Detect which cell encompasses the target text, then output its [x, y] center coordinate. 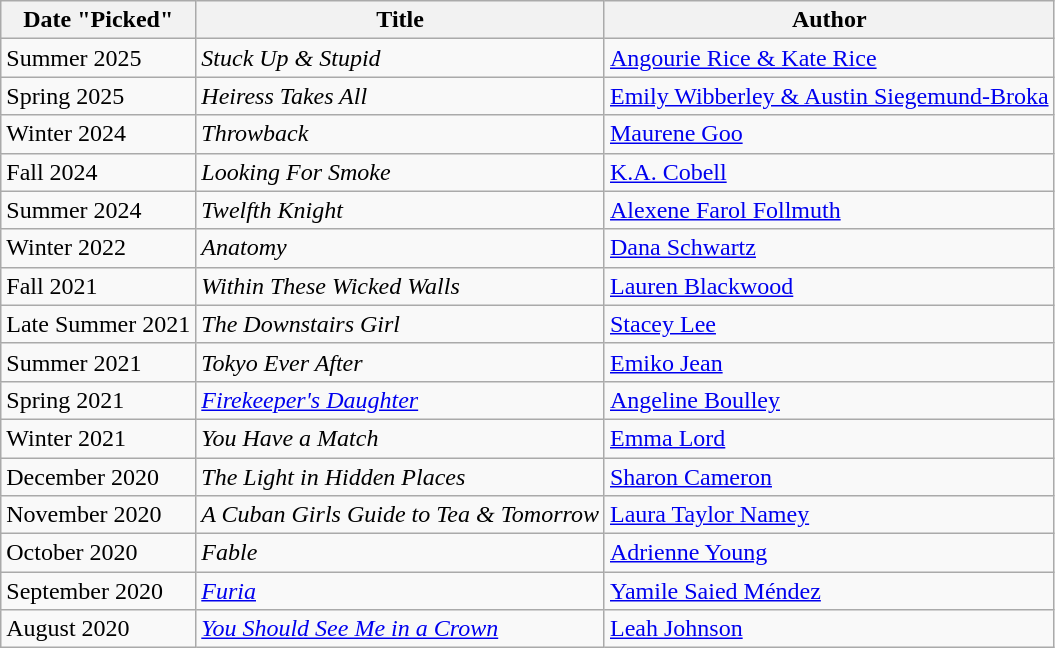
You Have a Match [400, 438]
Within These Wicked Walls [400, 286]
The Downstairs Girl [400, 324]
Stuck Up & Stupid [400, 58]
October 2020 [98, 553]
Summer 2025 [98, 58]
Throwback [400, 134]
Spring 2025 [98, 96]
Emiko Jean [829, 362]
Fall 2021 [98, 286]
Heiress Takes All [400, 96]
Late Summer 2021 [98, 324]
December 2020 [98, 477]
Emma Lord [829, 438]
Lauren Blackwood [829, 286]
Winter 2022 [98, 248]
Firekeeper's Daughter [400, 400]
Maurene Goo [829, 134]
Spring 2021 [98, 400]
September 2020 [98, 591]
The Light in Hidden Places [400, 477]
Anatomy [400, 248]
Dana Schwartz [829, 248]
Adrienne Young [829, 553]
Emily Wibberley & Austin Siegemund-Broka [829, 96]
November 2020 [98, 515]
Fable [400, 553]
Summer 2021 [98, 362]
Winter 2024 [98, 134]
Looking For Smoke [400, 172]
Fall 2024 [98, 172]
Angeline Boulley [829, 400]
Author [829, 20]
K.A. Cobell [829, 172]
Date "Picked" [98, 20]
Laura Taylor Namey [829, 515]
Twelfth Knight [400, 210]
A Cuban Girls Guide to Tea & Tomorrow [400, 515]
You Should See Me in a Crown [400, 629]
August 2020 [98, 629]
Winter 2021 [98, 438]
Yamile Saied Méndez [829, 591]
Summer 2024 [98, 210]
Stacey Lee [829, 324]
Leah Johnson [829, 629]
Alexene Farol Follmuth [829, 210]
Sharon Cameron [829, 477]
Tokyo Ever After [400, 362]
Angourie Rice & Kate Rice [829, 58]
Title [400, 20]
Furia [400, 591]
